Search for the cell housing the specified text and yield its [X, Y] center coordinate. 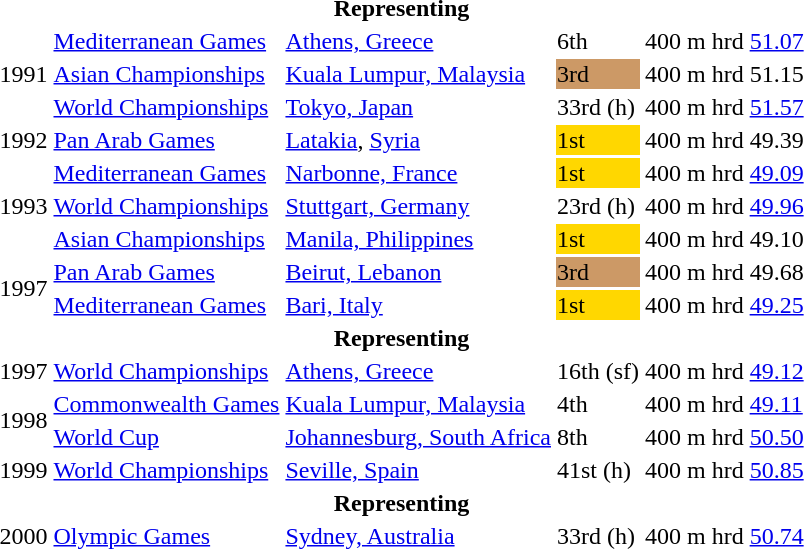
Manila, Philippines [418, 239]
Johannesburg, South Africa [418, 437]
16th (sf) [598, 371]
Latakia, Syria [418, 140]
Stuttgart, Germany [418, 206]
Narbonne, France [418, 173]
41st (h) [598, 470]
Commonwealth Games [166, 404]
33rd (h) [598, 107]
Tokyo, Japan [418, 107]
Bari, Italy [418, 305]
Seville, Spain [418, 470]
Beirut, Lebanon [418, 272]
8th [598, 437]
23rd (h) [598, 206]
World Cup [166, 437]
6th [598, 41]
4th [598, 404]
